Scan for the cell matching the given text and deliver its [X, Y] coordinate at center. 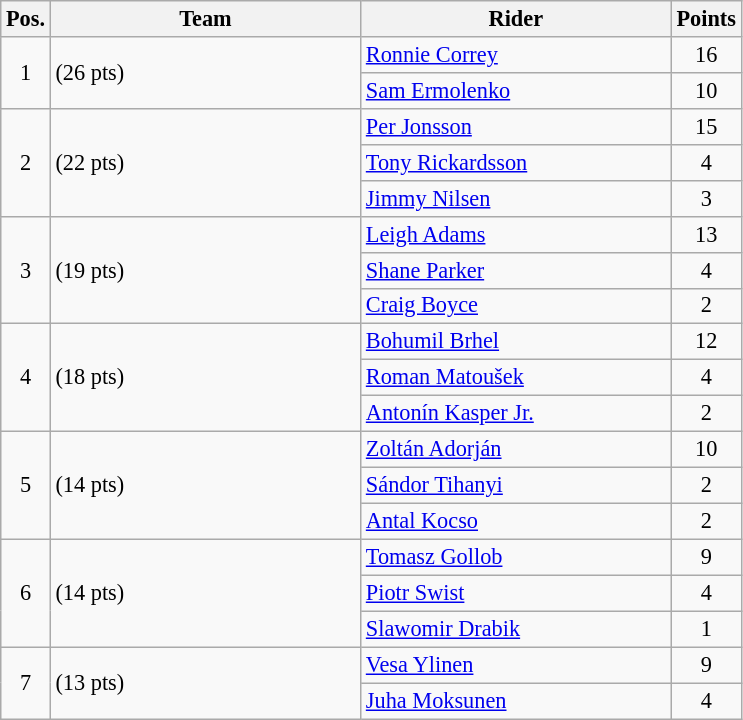
(13 pts) [205, 683]
Points [706, 19]
Antonín Kasper Jr. [516, 414]
(19 pts) [205, 270]
Slawomir Drabik [516, 629]
12 [706, 342]
6 [26, 593]
(18 pts) [205, 378]
Tony Rickardsson [516, 162]
Craig Boyce [516, 306]
Shane Parker [516, 270]
5 [26, 486]
7 [26, 683]
Roman Matoušek [516, 378]
Vesa Ylinen [516, 665]
Sam Ermolenko [516, 90]
Rider [516, 19]
16 [706, 55]
Zoltán Adorján [516, 450]
Juha Moksunen [516, 701]
(26 pts) [205, 73]
Sándor Tihanyi [516, 485]
Per Jonsson [516, 126]
Jimmy Nilsen [516, 198]
(22 pts) [205, 162]
Leigh Adams [516, 234]
13 [706, 234]
Antal Kocso [516, 521]
Tomasz Gollob [516, 557]
Team [205, 19]
Bohumil Brhel [516, 342]
Ronnie Correy [516, 55]
Pos. [26, 19]
Piotr Swist [516, 593]
15 [706, 126]
